From the cell containing the given text, extract its center point as [X, Y] coordinate. 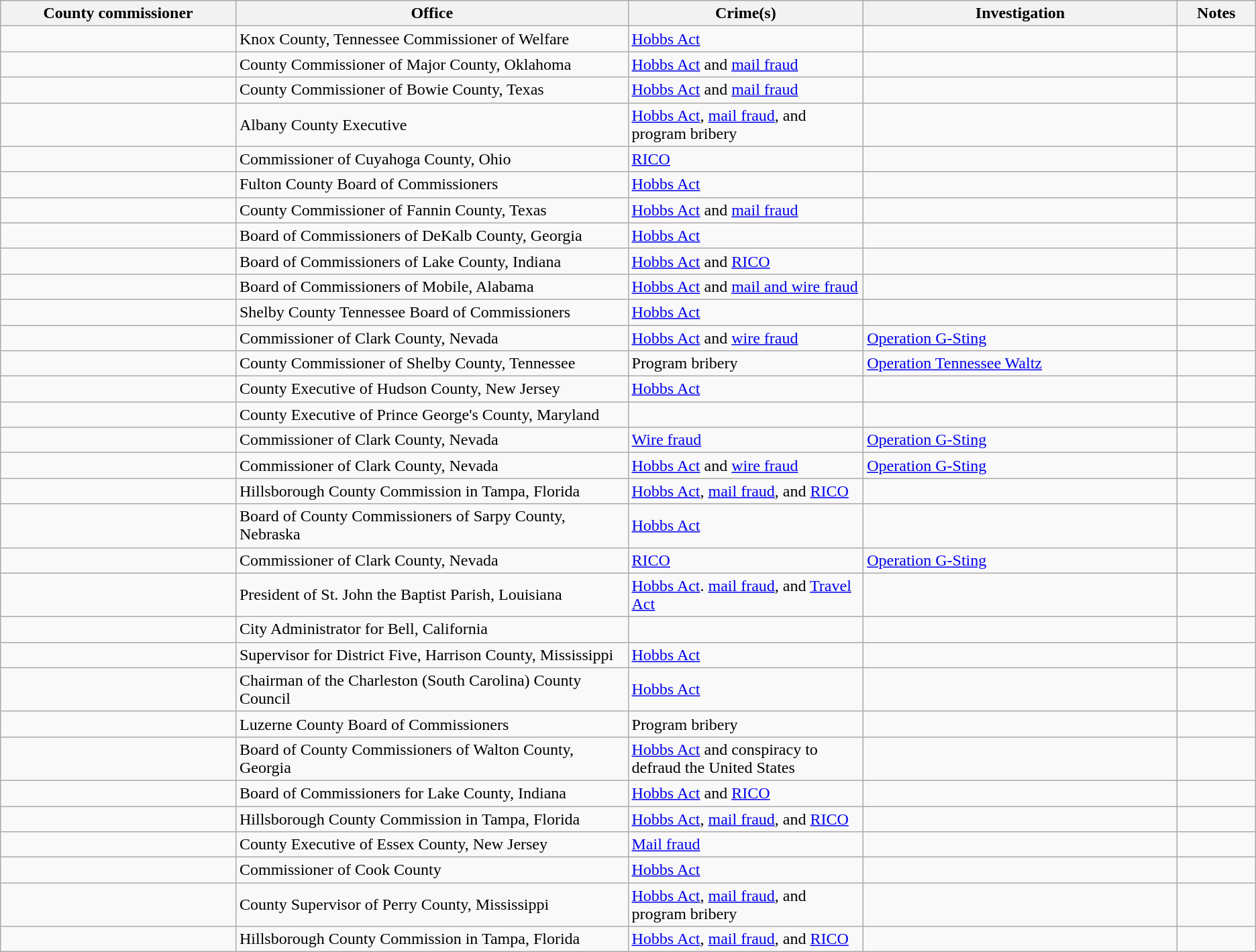
Hobbs Act and mail and wire fraud [746, 286]
Crime(s) [746, 13]
Board of County Commissioners of Sarpy County, Nebraska [432, 526]
Board of Commissioners of Lake County, Indiana [432, 261]
County Commissioner of Major County, Oklahoma [432, 64]
Mail fraud [746, 845]
County Supervisor of Perry County, Mississippi [432, 904]
Board of County Commissioners of Walton County, Georgia [432, 758]
Shelby County Tennessee Board of Commissioners [432, 312]
Luzerne County Board of Commissioners [432, 724]
Hobbs Act. mail fraud, and Travel Act [746, 594]
Knox County, Tennessee Commissioner of Welfare [432, 39]
County commissioner [118, 13]
Wire fraud [746, 440]
County Commissioner of Fannin County, Texas [432, 210]
County Executive of Hudson County, New Jersey [432, 389]
Office [432, 13]
Chairman of the Charleston (South Carolina) County Council [432, 690]
Albany County Executive [432, 125]
Notes [1216, 13]
Hobbs Act and conspiracy to defraud the United States [746, 758]
Commissioner of Cook County [432, 870]
Board of Commissioners for Lake County, Indiana [432, 793]
County Executive of Prince George's County, Maryland [432, 415]
County Commissioner of Shelby County, Tennessee [432, 364]
Supervisor for District Five, Harrison County, Mississippi [432, 655]
Board of Commissioners of DeKalb County, Georgia [432, 235]
County Commissioner of Bowie County, Texas [432, 90]
Investigation [1020, 13]
City Administrator for Bell, California [432, 629]
Operation Tennessee Waltz [1020, 364]
Commissioner of Cuyahoga County, Ohio [432, 159]
Board of Commissioners of Mobile, Alabama [432, 286]
Fulton County Board of Commissioners [432, 184]
President of St. John the Baptist Parish, Louisiana [432, 594]
County Executive of Essex County, New Jersey [432, 845]
